Locate the cell with the specified text and output its [x, y] center coordinate. 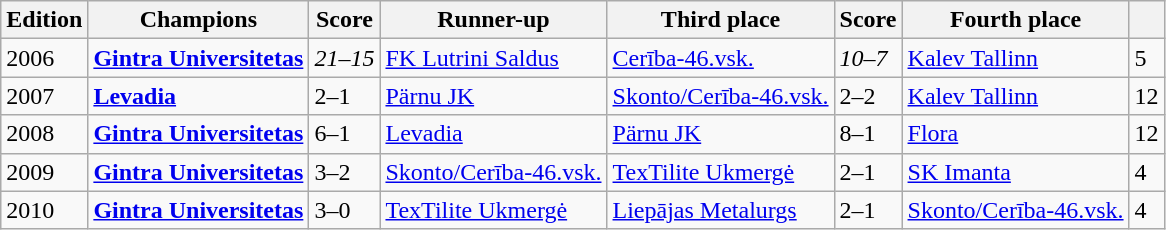
Third place [720, 20]
6–1 [344, 134]
3–0 [344, 210]
10–7 [868, 58]
2–2 [868, 96]
2010 [44, 210]
2008 [44, 134]
Cerība-46.vsk. [720, 58]
FK Lutrini Saldus [494, 58]
Runner-up [494, 20]
Champions [198, 20]
3–2 [344, 172]
Liepājas Metalurgs [720, 210]
2007 [44, 96]
Flora [1016, 134]
2009 [44, 172]
Fourth place [1016, 20]
2006 [44, 58]
21–15 [344, 58]
5 [1146, 58]
Edition [44, 20]
8–1 [868, 134]
SK Imanta [1016, 172]
